Return the (x, y) coordinate for the center point of the cell that contains the specified text.  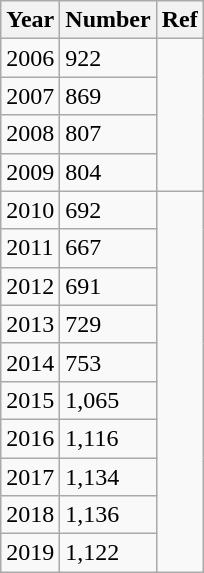
2015 (30, 400)
2018 (30, 515)
2008 (30, 134)
2019 (30, 553)
2006 (30, 58)
Ref (180, 20)
807 (108, 134)
1,122 (108, 553)
869 (108, 96)
2014 (30, 362)
2016 (30, 438)
2007 (30, 96)
692 (108, 210)
Year (30, 20)
667 (108, 248)
1,065 (108, 400)
753 (108, 362)
2013 (30, 324)
1,136 (108, 515)
Number (108, 20)
729 (108, 324)
2011 (30, 248)
2010 (30, 210)
2012 (30, 286)
1,134 (108, 477)
922 (108, 58)
2017 (30, 477)
1,116 (108, 438)
804 (108, 172)
2009 (30, 172)
691 (108, 286)
